Locate the cell with the specified text and output its (x, y) center coordinate. 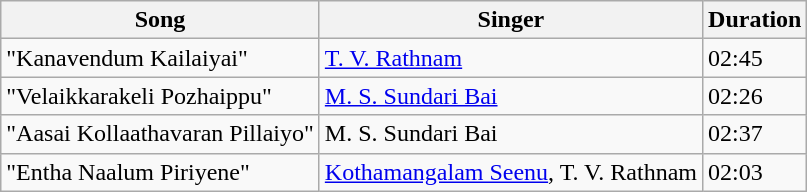
02:37 (755, 134)
"Aasai Kollaathavaran Pillaiyo" (160, 134)
02:26 (755, 96)
Song (160, 20)
"Kanavendum Kailaiyai" (160, 58)
02:03 (755, 172)
Kothamangalam Seenu, T. V. Rathnam (510, 172)
Singer (510, 20)
Duration (755, 20)
"Velaikkarakeli Pozhaippu" (160, 96)
T. V. Rathnam (510, 58)
"Entha Naalum Piriyene" (160, 172)
02:45 (755, 58)
